Determine the [X, Y] coordinate at the center of the cell enclosing the given text.  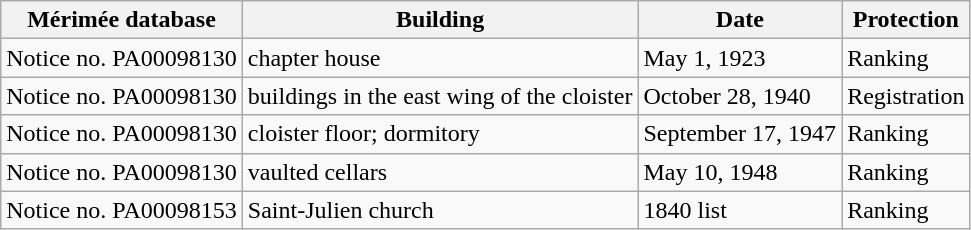
May 1, 1923 [740, 58]
1840 list [740, 210]
May 10, 1948 [740, 172]
vaulted cellars [440, 172]
Protection [906, 20]
September 17, 1947 [740, 134]
Notice no. PA00098153 [122, 210]
cloister floor; dormitory [440, 134]
buildings in the east wing of the cloister [440, 96]
Saint-Julien church [440, 210]
Date [740, 20]
chapter house [440, 58]
October 28, 1940 [740, 96]
Mérimée database [122, 20]
Registration [906, 96]
Building [440, 20]
